For the text-containing cell, return its midpoint in [x, y] coordinate format. 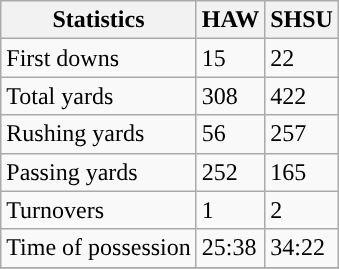
25:38 [230, 248]
165 [302, 172]
Turnovers [99, 210]
422 [302, 96]
22 [302, 58]
257 [302, 134]
1 [230, 210]
First downs [99, 58]
252 [230, 172]
56 [230, 134]
34:22 [302, 248]
Passing yards [99, 172]
Statistics [99, 20]
HAW [230, 20]
2 [302, 210]
SHSU [302, 20]
Time of possession [99, 248]
308 [230, 96]
15 [230, 58]
Rushing yards [99, 134]
Total yards [99, 96]
